Determine the [X, Y] coordinate at the center of the cell enclosing the given text.  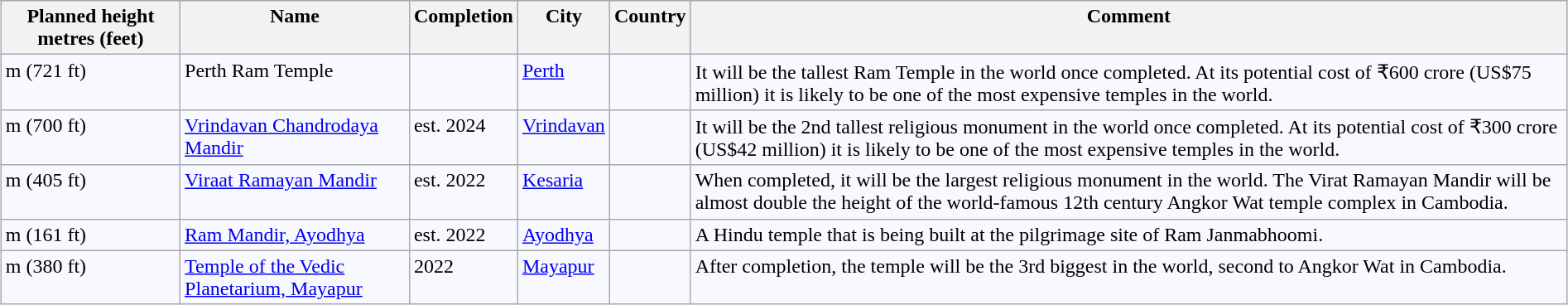
After completion, the temple will be the 3rd biggest in the world, second to Angkor Wat in Cambodia. [1129, 277]
m (405 ft) [90, 192]
Vrindavan Chandrodaya Mandir [295, 138]
Perth [563, 83]
est. 2024 [464, 138]
m (721 ft) [90, 83]
2022 [464, 277]
Kesaria [563, 192]
City [563, 28]
Name [295, 28]
Viraat Ramayan Mandir [295, 192]
Planned height metres (feet) [90, 28]
A Hindu temple that is being built at the pilgrimage site of Ram Janmabhoomi. [1129, 235]
m (380 ft) [90, 277]
Mayapur [563, 277]
Vrindavan [563, 138]
Temple of the Vedic Planetarium, Mayapur [295, 277]
Perth Ram Temple [295, 83]
Country [650, 28]
m (700 ft) [90, 138]
Comment [1129, 28]
Ram Mandir, Ayodhya [295, 235]
Completion [464, 28]
m (161 ft) [90, 235]
Ayodhya [563, 235]
